Return [X, Y] of the center of cell containing provided text 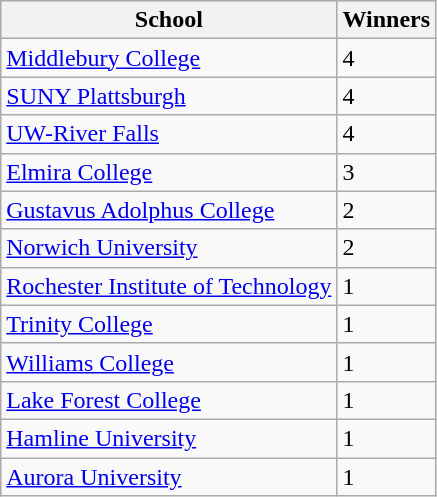
SUNY Plattsburgh [169, 96]
Lake Forest College [169, 400]
UW-River Falls [169, 134]
Trinity College [169, 324]
Rochester Institute of Technology [169, 286]
Aurora University [169, 477]
Elmira College [169, 172]
Winners [386, 20]
Norwich University [169, 248]
3 [386, 172]
Middlebury College [169, 58]
Gustavus Adolphus College [169, 210]
School [169, 20]
Williams College [169, 362]
Hamline University [169, 438]
